Output the [x, y] coordinate of the center of the cell containing the given text.  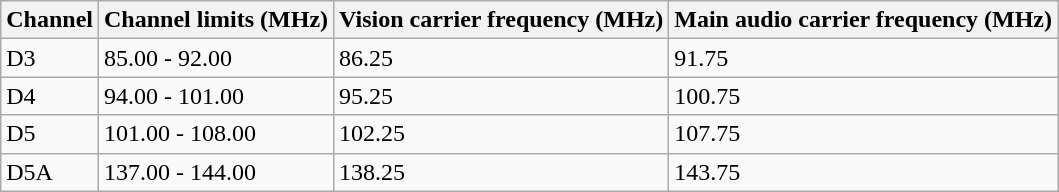
D3 [50, 58]
Channel limits (MHz) [216, 20]
Main audio carrier frequency (MHz) [864, 20]
85.00 - 92.00 [216, 58]
94.00 - 101.00 [216, 96]
D5 [50, 134]
107.75 [864, 134]
D4 [50, 96]
102.25 [502, 134]
138.25 [502, 172]
D5A [50, 172]
137.00 - 144.00 [216, 172]
95.25 [502, 96]
101.00 - 108.00 [216, 134]
Channel [50, 20]
100.75 [864, 96]
Vision carrier frequency (MHz) [502, 20]
91.75 [864, 58]
86.25 [502, 58]
143.75 [864, 172]
